Output the [x, y] coordinate of the center of the cell containing the given text.  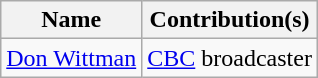
Contribution(s) [230, 20]
Don Wittman [72, 58]
CBC broadcaster [230, 58]
Name [72, 20]
